Output the [x, y] coordinate of the center of the cell containing the given text.  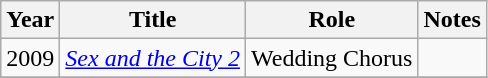
Year [30, 20]
Sex and the City 2 [153, 58]
Wedding Chorus [332, 58]
2009 [30, 58]
Notes [452, 20]
Title [153, 20]
Role [332, 20]
